Provide the (x, y) coordinate of the cell's center where the given text is located.  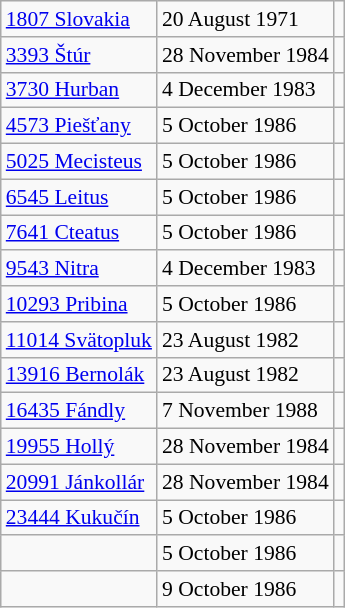
1807 Slovakia (79, 19)
9 October 1986 (246, 589)
20 August 1971 (246, 19)
20991 Jánkollár (79, 482)
9543 Nitra (79, 269)
6545 Leitus (79, 197)
13916 Bernolák (79, 375)
5025 Mecisteus (79, 162)
7641 Cteatus (79, 233)
4573 Piešťany (79, 126)
7 November 1988 (246, 411)
16435 Fándly (79, 411)
11014 Svätopluk (79, 340)
23444 Kukučín (79, 518)
3730 Hurban (79, 90)
10293 Pribina (79, 304)
19955 Hollý (79, 447)
3393 Štúr (79, 55)
